For the text-containing cell, return its midpoint in [X, Y] coordinate format. 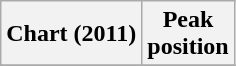
Chart (2011) [72, 34]
Peakposition [188, 34]
